Output the (x, y) coordinate of the center of the cell containing the given text.  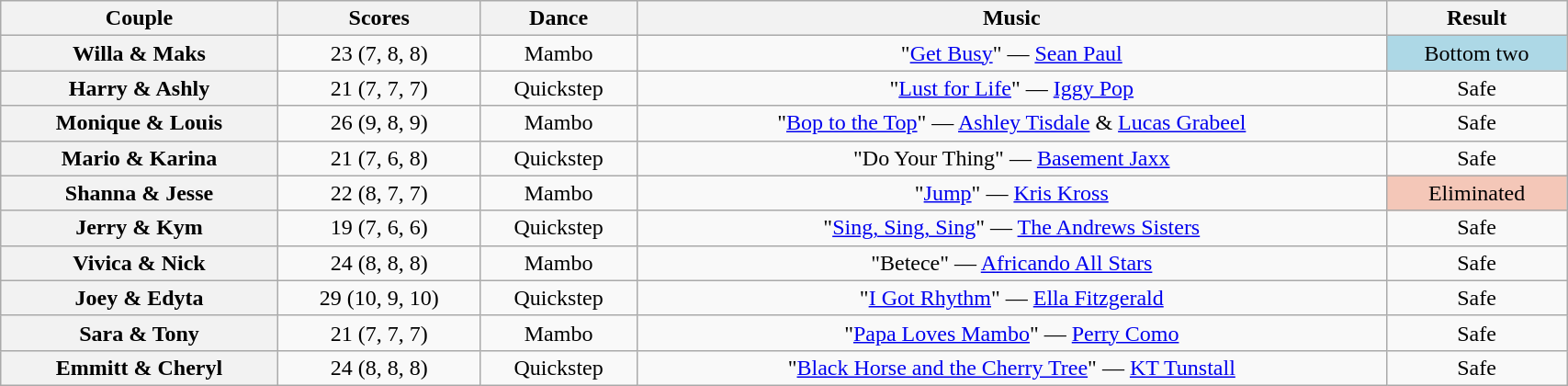
22 (8, 7, 7) (378, 193)
Dance (558, 18)
21 (7, 6, 8) (378, 158)
"Betece" — Africando All Stars (1012, 263)
19 (7, 6, 6) (378, 228)
"I Got Rhythm" — Ella Fitzgerald (1012, 298)
Emmitt & Cheryl (140, 368)
23 (7, 8, 8) (378, 53)
"Lust for Life" — Iggy Pop (1012, 88)
Bottom two (1477, 53)
Couple (140, 18)
Vivica & Nick (140, 263)
"Bop to the Top" — Ashley Tisdale & Lucas Grabeel (1012, 123)
"Do Your Thing" — Basement Jaxx (1012, 158)
"Black Horse and the Cherry Tree" — KT Tunstall (1012, 368)
Harry & Ashly (140, 88)
Monique & Louis (140, 123)
"Papa Loves Mambo" — Perry Como (1012, 333)
Shanna & Jesse (140, 193)
Music (1012, 18)
"Jump" — Kris Kross (1012, 193)
Willa & Maks (140, 53)
Result (1477, 18)
Sara & Tony (140, 333)
"Get Busy" — Sean Paul (1012, 53)
Mario & Karina (140, 158)
Scores (378, 18)
"Sing, Sing, Sing" — The Andrews Sisters (1012, 228)
Jerry & Kym (140, 228)
Eliminated (1477, 193)
Joey & Edyta (140, 298)
29 (10, 9, 10) (378, 298)
26 (9, 8, 9) (378, 123)
